For the text-containing cell, return its midpoint in [x, y] coordinate format. 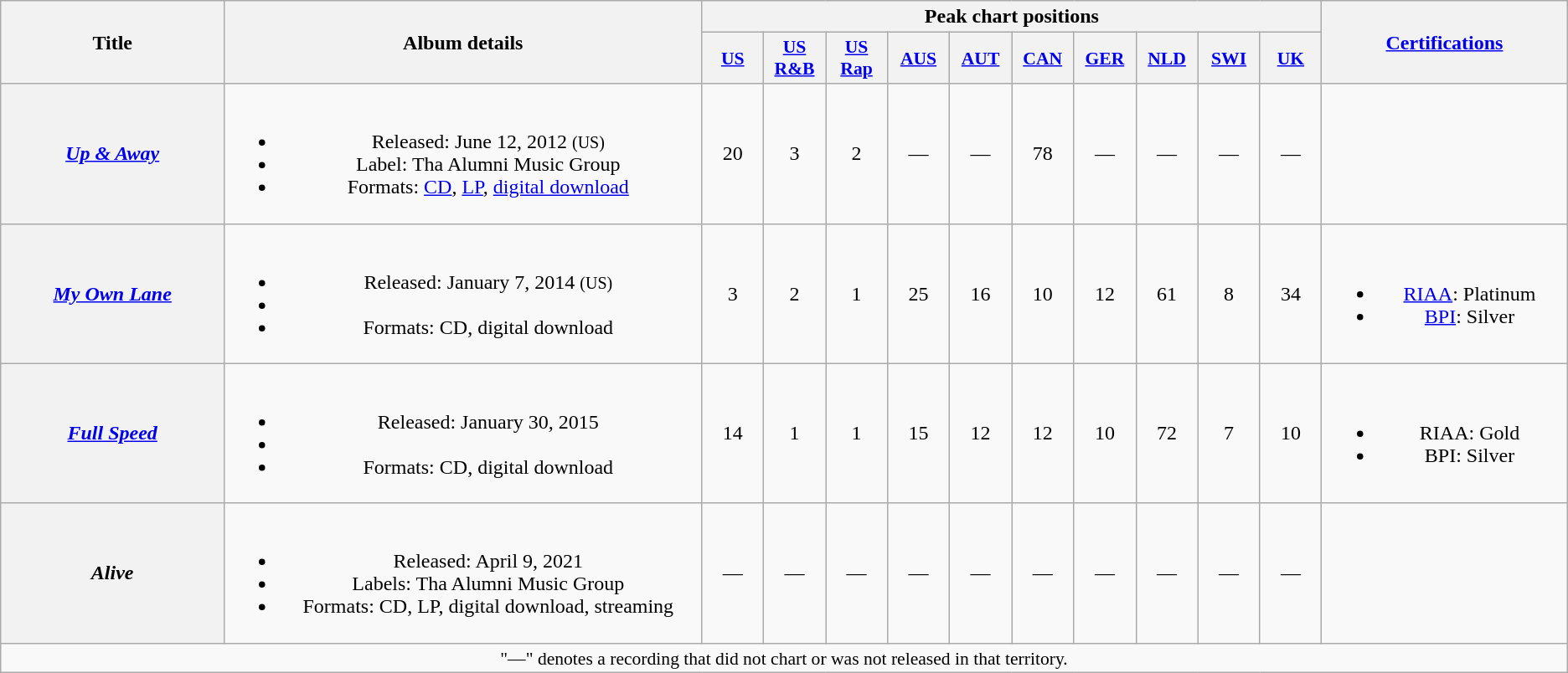
61 [1167, 293]
Album details [463, 42]
14 [732, 434]
RIAA: GoldBPI: Silver [1445, 434]
AUS [918, 59]
CAN [1043, 59]
Released: January 30, 2015Formats: CD, digital download [463, 434]
RIAA: PlatinumBPI: Silver [1445, 293]
15 [918, 434]
NLD [1167, 59]
My Own Lane [112, 293]
Released: June 12, 2012 (US)Label: Tha Alumni Music GroupFormats: CD, LP, digital download [463, 154]
Title [112, 42]
78 [1043, 154]
"—" denotes a recording that did not chart or was not released in that territory. [784, 658]
16 [981, 293]
Certifications [1445, 42]
Full Speed [112, 434]
GER [1105, 59]
20 [732, 154]
US [732, 59]
AUT [981, 59]
Peak chart positions [1012, 17]
UK [1291, 59]
Up & Away [112, 154]
Released: April 9, 2021Labels: Tha Alumni Music GroupFormats: CD, LP, digital download, streaming [463, 573]
US R&B [794, 59]
72 [1167, 434]
SWI [1229, 59]
US Rap [857, 59]
Alive [112, 573]
7 [1229, 434]
Released: January 7, 2014 (US)Formats: CD, digital download [463, 293]
25 [918, 293]
34 [1291, 293]
8 [1229, 293]
